Return [x, y] of the center of cell containing provided text 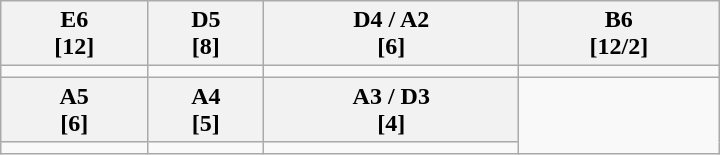
D5[8] [206, 34]
D4 / A2[6] [391, 34]
E6[12] [74, 34]
A4[5] [206, 110]
A5[6] [74, 110]
A3 / D3[4] [391, 110]
B6[12/2] [618, 34]
